Extract the (X, Y) coordinate from the center of the cell holding the provided text.  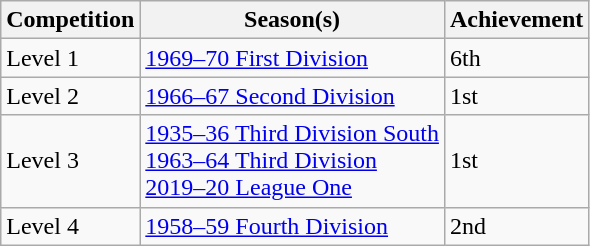
Competition (70, 20)
1958–59 Fourth Division (292, 226)
1966–67 Second Division (292, 96)
1969–70 First Division (292, 58)
Achievement (516, 20)
Level 2 (70, 96)
Season(s) (292, 20)
1935–36 Third Division South1963–64 Third Division2019–20 League One (292, 161)
Level 1 (70, 58)
6th (516, 58)
2nd (516, 226)
Level 4 (70, 226)
Level 3 (70, 161)
